Provide the (X, Y) coordinate of the cell's center where the given text is located.  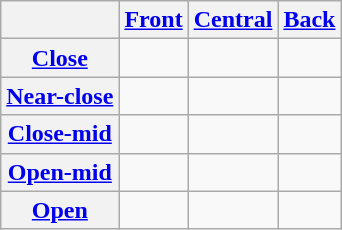
Close (60, 58)
Back (310, 20)
Central (233, 20)
Front (154, 20)
Near-close (60, 96)
Open (60, 210)
Close-mid (60, 134)
Open-mid (60, 172)
